From the cell containing the given text, extract its center point as (x, y) coordinate. 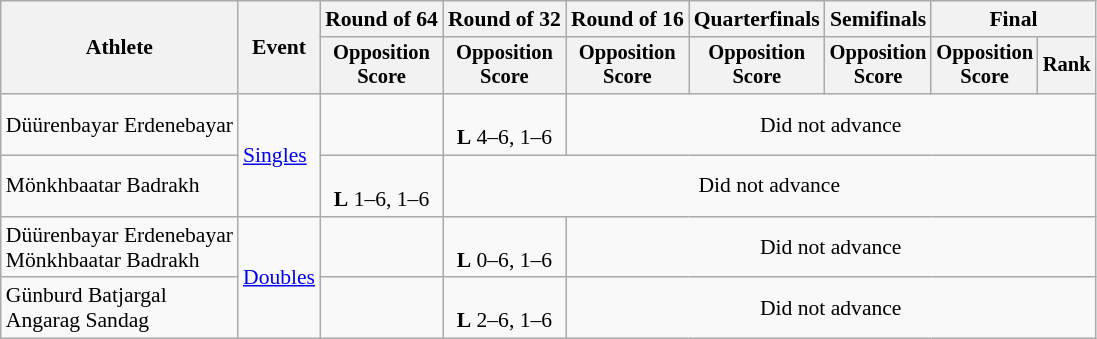
Mönkhbaatar Badrakh (120, 186)
L 1–6, 1–6 (382, 186)
L 2–6, 1–6 (504, 308)
Round of 32 (504, 19)
L 4–6, 1–6 (504, 124)
Athlete (120, 48)
Rank (1067, 66)
Quarterfinals (757, 19)
L 0–6, 1–6 (504, 248)
Günburd BatjargalAngarag Sandag (120, 308)
Final (1013, 19)
Düürenbayar Erdenebayar (120, 124)
Singles (279, 155)
Doubles (279, 278)
Düürenbayar ErdenebayarMönkhbaatar Badrakh (120, 248)
Round of 64 (382, 19)
Semifinals (878, 19)
Event (279, 48)
Round of 16 (628, 19)
